Locate the cell with the specified text and output its [X, Y] center coordinate. 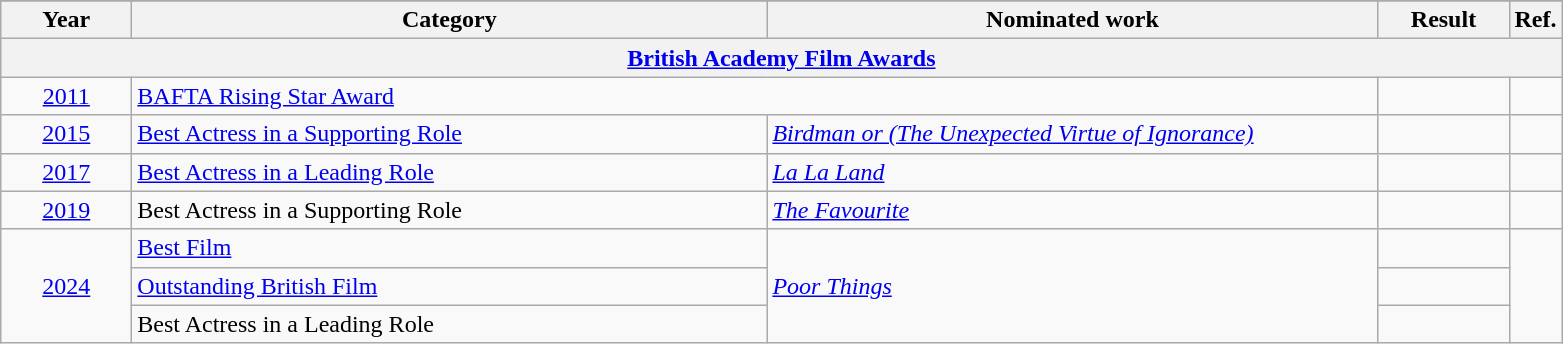
La La Land [1072, 172]
British Academy Film Awards [782, 58]
Outstanding British Film [450, 286]
Poor Things [1072, 286]
Nominated work [1072, 20]
Category [450, 20]
2011 [66, 96]
Birdman or (The Unexpected Virtue of Ignorance) [1072, 134]
Result [1444, 20]
2024 [66, 286]
The Favourite [1072, 210]
BAFTA Rising Star Award [755, 96]
Year [66, 20]
2015 [66, 134]
2019 [66, 210]
Best Film [450, 248]
Ref. [1536, 20]
2017 [66, 172]
